Return [X, Y] of the center of cell containing provided text 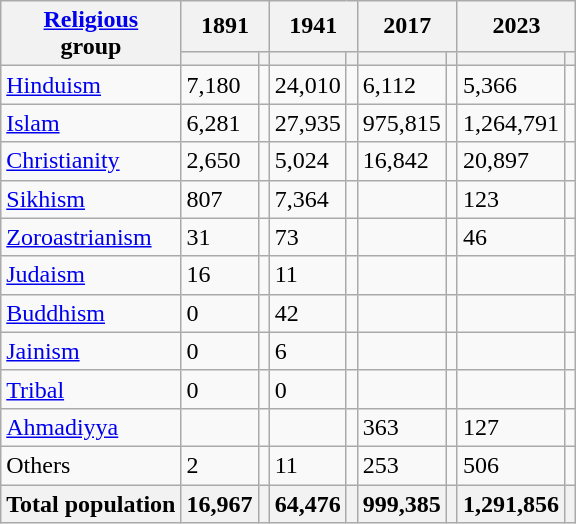
46 [510, 237]
24,010 [308, 85]
Others [91, 465]
16,967 [220, 503]
253 [402, 465]
2,650 [220, 161]
999,385 [402, 503]
Religiousgroup [91, 34]
Ahmadiyya [91, 427]
Tribal [91, 389]
73 [308, 237]
1941 [313, 26]
Judaism [91, 275]
Sikhism [91, 199]
Hinduism [91, 85]
Total population [91, 503]
807 [220, 199]
1891 [225, 26]
20,897 [510, 161]
6 [308, 351]
1,291,856 [510, 503]
Jainism [91, 351]
6,281 [220, 123]
506 [510, 465]
2017 [407, 26]
5,366 [510, 85]
6,112 [402, 85]
1,264,791 [510, 123]
Buddhism [91, 313]
127 [510, 427]
31 [220, 237]
363 [402, 427]
16,842 [402, 161]
42 [308, 313]
Zoroastrianism [91, 237]
64,476 [308, 503]
2 [220, 465]
Christianity [91, 161]
7,180 [220, 85]
123 [510, 199]
27,935 [308, 123]
975,815 [402, 123]
2023 [516, 26]
7,364 [308, 199]
Islam [91, 123]
16 [220, 275]
5,024 [308, 161]
